Find where the given text appears and provide that cell's center as (X, Y) coordinate. 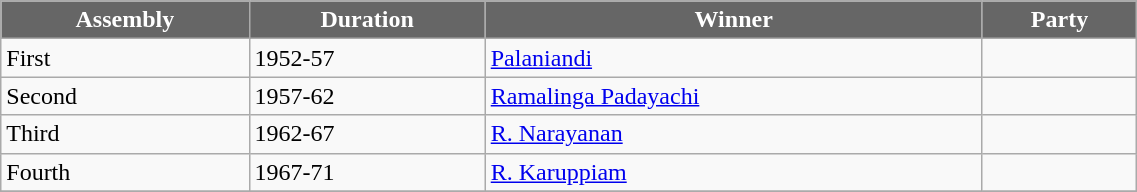
Second (125, 96)
1967-71 (367, 172)
Third (125, 134)
R. Narayanan (734, 134)
1957-62 (367, 96)
R. Karuppiam (734, 172)
Duration (367, 20)
1962-67 (367, 134)
Winner (734, 20)
1952-57 (367, 58)
Fourth (125, 172)
First (125, 58)
Assembly (125, 20)
Ramalinga Padayachi (734, 96)
Palaniandi (734, 58)
Party (1060, 20)
